Capture the cell that displays the provided text and extract its [X, Y] central coordinate. 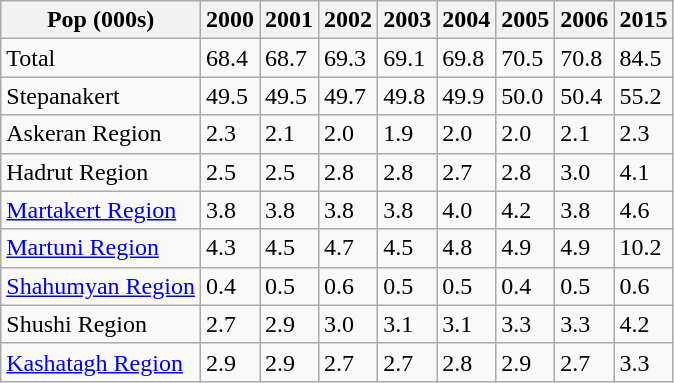
68.4 [230, 58]
Total [101, 58]
68.7 [290, 58]
2004 [466, 20]
2003 [408, 20]
4.8 [466, 248]
69.8 [466, 58]
2005 [526, 20]
69.1 [408, 58]
55.2 [644, 96]
1.9 [408, 134]
2002 [348, 20]
4.1 [644, 172]
Askeran Region [101, 134]
Stepanakert [101, 96]
2015 [644, 20]
4.0 [466, 210]
49.8 [408, 96]
2006 [584, 20]
Kashatagh Region [101, 362]
4.6 [644, 210]
Shushi Region [101, 324]
Pop (000s) [101, 20]
49.9 [466, 96]
Hadrut Region [101, 172]
2000 [230, 20]
4.3 [230, 248]
4.7 [348, 248]
70.8 [584, 58]
49.7 [348, 96]
Martakert Region [101, 210]
Martuni Region [101, 248]
50.4 [584, 96]
2001 [290, 20]
69.3 [348, 58]
50.0 [526, 96]
10.2 [644, 248]
84.5 [644, 58]
Shahumyan Region [101, 286]
70.5 [526, 58]
